Search for the cell housing the specified text and yield its [x, y] center coordinate. 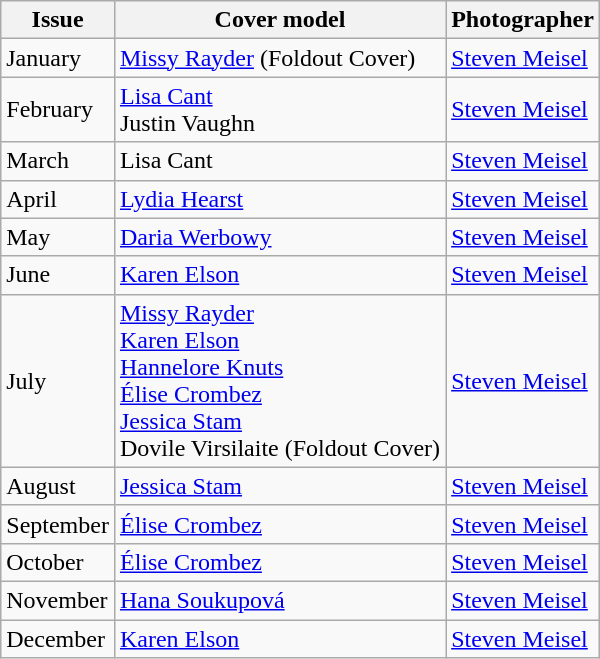
Photographer [523, 20]
Daria Werbowy [280, 237]
February [58, 110]
Jessica Stam [280, 486]
August [58, 486]
Cover model [280, 20]
September [58, 524]
October [58, 562]
Issue [58, 20]
June [58, 275]
Lisa Cant [280, 161]
Hana Soukupová [280, 600]
March [58, 161]
Missy Rayder (Foldout Cover) [280, 58]
Lisa Cant Justin Vaughn [280, 110]
April [58, 199]
Missy RayderKaren ElsonHannelore KnutsÉlise CrombezJessica StamDovile Virsilaite (Foldout Cover) [280, 380]
May [58, 237]
December [58, 639]
July [58, 380]
Lydia Hearst [280, 199]
January [58, 58]
November [58, 600]
